Provide the (X, Y) coordinate of the cell's center where the given text is located.  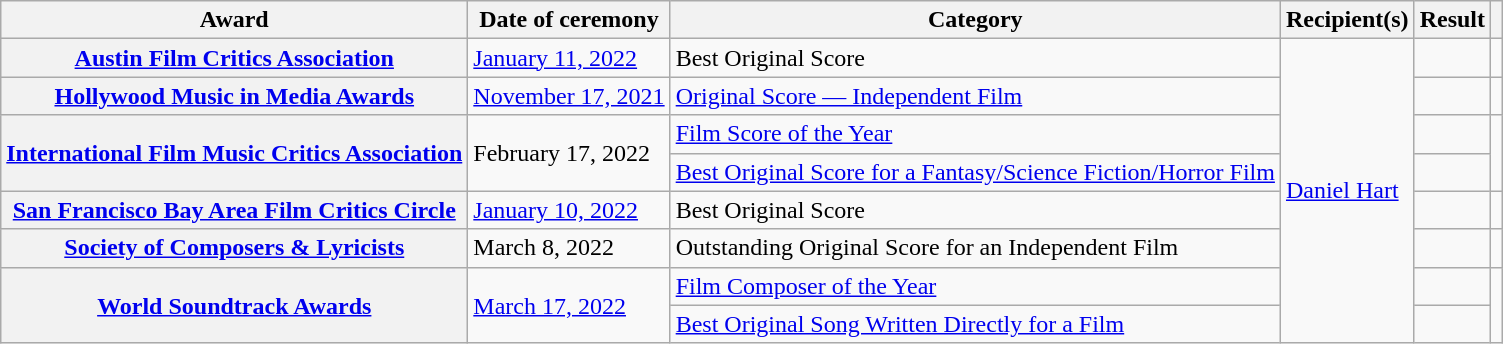
March 17, 2022 (569, 305)
Best Original Song Written Directly for a Film (975, 324)
January 10, 2022 (569, 210)
February 17, 2022 (569, 153)
Austin Film Critics Association (234, 58)
World Soundtrack Awards (234, 305)
March 8, 2022 (569, 248)
San Francisco Bay Area Film Critics Circle (234, 210)
Outstanding Original Score for an Independent Film (975, 248)
Best Original Score for a Fantasy/Science Fiction/Horror Film (975, 172)
Society of Composers & Lyricists (234, 248)
Result (1452, 20)
Award (234, 20)
Film Composer of the Year (975, 286)
Original Score — Independent Film (975, 96)
Film Score of the Year (975, 134)
International Film Music Critics Association (234, 153)
Daniel Hart (1347, 191)
January 11, 2022 (569, 58)
Hollywood Music in Media Awards (234, 96)
Date of ceremony (569, 20)
Category (975, 20)
Recipient(s) (1347, 20)
November 17, 2021 (569, 96)
